Determine the (x, y) coordinate at the center of the cell enclosing the given text.  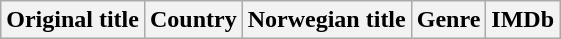
Norwegian title (326, 20)
Original title (73, 20)
Genre (448, 20)
Country (193, 20)
IMDb (523, 20)
